Determine the [x, y] coordinate at the center of the cell enclosing the given text.  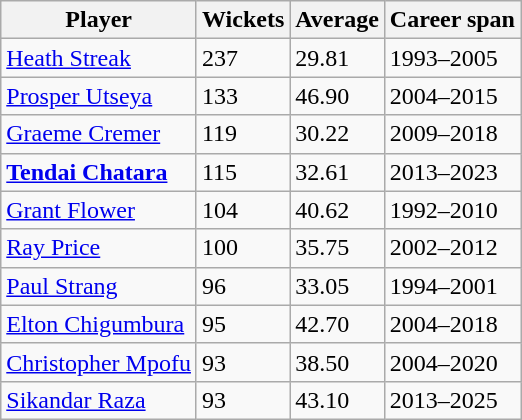
Graeme Cremer [99, 134]
1994–2001 [452, 286]
Christopher Mpofu [99, 362]
Career span [452, 20]
Paul Strang [99, 286]
29.81 [338, 58]
Tendai Chatara [99, 172]
40.62 [338, 210]
119 [242, 134]
Elton Chigumbura [99, 324]
Player [99, 20]
Ray Price [99, 248]
42.70 [338, 324]
1993–2005 [452, 58]
2009–2018 [452, 134]
2004–2015 [452, 96]
33.05 [338, 286]
Prosper Utseya [99, 96]
Wickets [242, 20]
32.61 [338, 172]
104 [242, 210]
Sikandar Raza [99, 400]
30.22 [338, 134]
133 [242, 96]
2002–2012 [452, 248]
38.50 [338, 362]
96 [242, 286]
46.90 [338, 96]
43.10 [338, 400]
2013–2023 [452, 172]
115 [242, 172]
2004–2020 [452, 362]
2013–2025 [452, 400]
Average [338, 20]
95 [242, 324]
Heath Streak [99, 58]
2004–2018 [452, 324]
100 [242, 248]
35.75 [338, 248]
237 [242, 58]
Grant Flower [99, 210]
1992–2010 [452, 210]
